Pinpoint the cell where the given text exists, returning its [X, Y] midpoint coordinate. 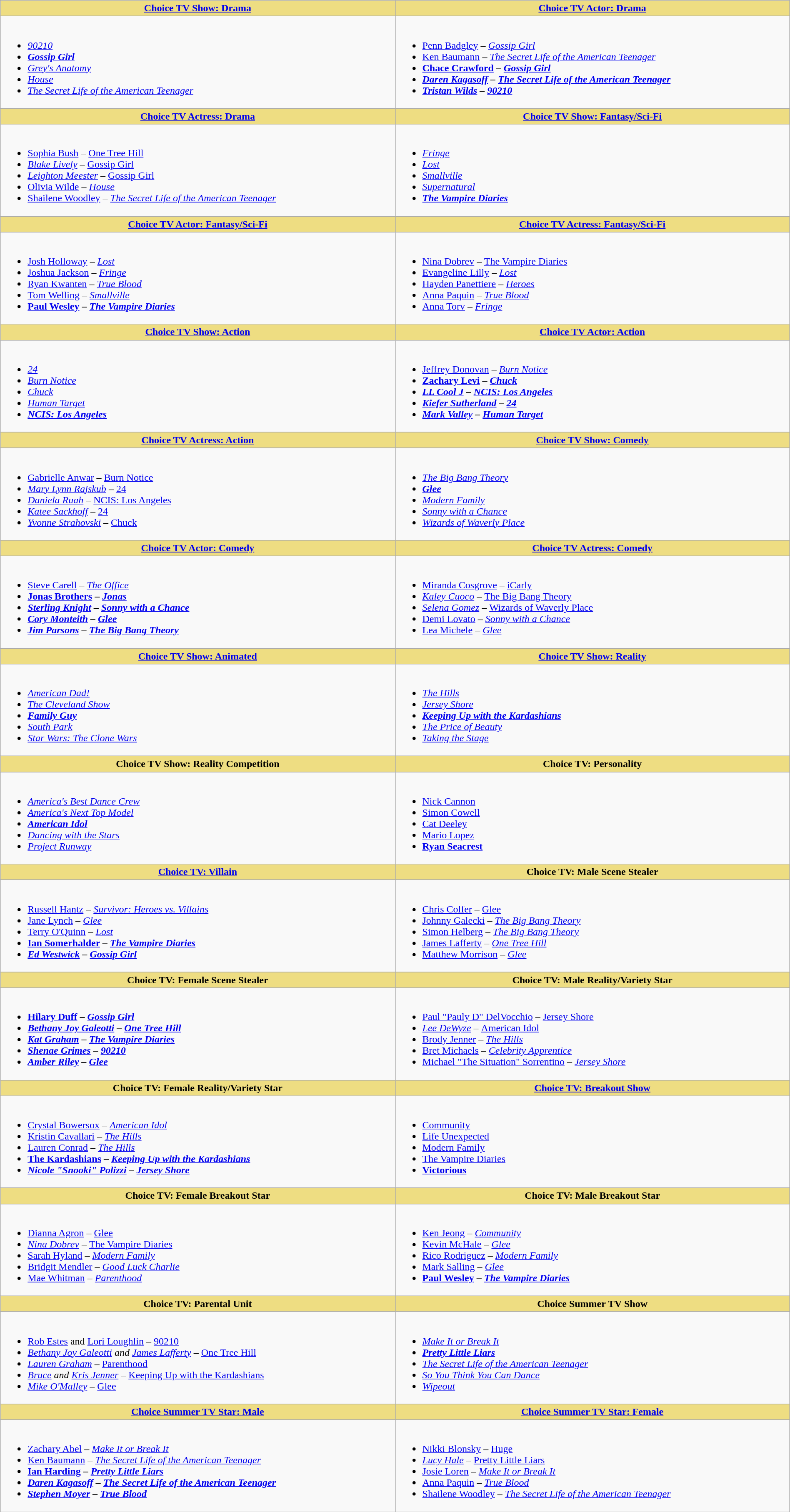
Steve Carell – The OfficeJonas Brothers – JonasSterling Knight – Sonny with a ChanceCory Monteith – GleeJim Parsons – The Big Bang Theory [197, 602]
Nina Dobrev – The Vampire DiariesEvangeline Lilly – LostHayden Panettiere – HeroesAnna Paquin – True BloodAnna Torv – Fringe [592, 278]
Choice TV Show: Action [197, 332]
Choice TV Show: Comedy [592, 440]
Choice TV: Breakout Show [592, 1088]
Choice TV: Male Scene Stealer [592, 872]
Jeffrey Donovan – Burn NoticeZachary Levi – ChuckLL Cool J – NCIS: Los AngelesKiefer Sutherland – 24Mark Valley – Human Target [592, 386]
Choice TV Actor: Fantasy/Sci-Fi [197, 224]
Make It or Break ItPretty Little LiarsThe Secret Life of the American TeenagerSo You Think You Can DanceWipeout [592, 1357]
The HillsJersey ShoreKeeping Up with the KardashiansThe Price of BeautyTaking the Stage [592, 710]
America's Best Dance CrewAmerica's Next Top ModelAmerican IdolDancing with the StarsProject Runway [197, 818]
Choice TV Show: Drama [197, 8]
Choice TV Show: Reality Competition [197, 764]
Choice TV Actress: Action [197, 440]
Choice TV Show: Fantasy/Sci-Fi [592, 116]
Choice TV: Parental Unit [197, 1304]
Choice Summer TV Star: Male [197, 1412]
FringeLostSmallvilleSupernaturalThe Vampire Diaries [592, 170]
Dianna Agron – GleeNina Dobrev – The Vampire DiariesSarah Hyland – Modern FamilyBridgit Mendler – Good Luck CharlieMae Whitman – Parenthood [197, 1250]
Choice TV Actress: Fantasy/Sci-Fi [592, 224]
Choice TV Show: Animated [197, 656]
Choice TV: Personality [592, 764]
Choice Summer TV Show [592, 1304]
Ken Jeong – CommunityKevin McHale – GleeRico Rodriguez – Modern FamilyMark Salling – GleePaul Wesley – The Vampire Diaries [592, 1250]
Choice TV: Villain [197, 872]
Choice TV Actor: Comedy [197, 548]
Hilary Duff – Gossip GirlBethany Joy Galeotti – One Tree HillKat Graham – The Vampire DiariesShenae Grimes – 90210Amber Riley – Glee [197, 1034]
Choice TV: Female Reality/Variety Star [197, 1088]
The Big Bang TheoryGleeModern FamilySonny with a ChanceWizards of Waverly Place [592, 494]
CommunityLife UnexpectedModern FamilyThe Vampire DiariesVictorious [592, 1142]
Choice TV Show: Reality [592, 656]
Choice TV Actor: Action [592, 332]
Choice TV: Female Scene Stealer [197, 980]
Choice TV: Female Breakout Star [197, 1196]
Miranda Cosgrove – iCarlyKaley Cuoco – The Big Bang TheorySelena Gomez – Wizards of Waverly PlaceDemi Lovato – Sonny with a ChanceLea Michele – Glee [592, 602]
American Dad!The Cleveland ShowFamily GuySouth ParkStar Wars: The Clone Wars [197, 710]
Choice TV Actress: Drama [197, 116]
Choice TV Actress: Comedy [592, 548]
Nick CannonSimon CowellCat DeeleyMario LopezRyan Seacrest [592, 818]
Russell Hantz – Survivor: Heroes vs. VillainsJane Lynch – GleeTerry O'Quinn – LostIan Somerhalder – The Vampire DiariesEd Westwick – Gossip Girl [197, 926]
Josh Holloway – LostJoshua Jackson – FringeRyan Kwanten – True BloodTom Welling – SmallvillePaul Wesley – The Vampire Diaries [197, 278]
Chris Colfer – GleeJohnny Galecki – The Big Bang TheorySimon Helberg – The Big Bang TheoryJames Lafferty – One Tree HillMatthew Morrison – Glee [592, 926]
Choice TV: Male Breakout Star [592, 1196]
24Burn NoticeChuckHuman TargetNCIS: Los Angeles [197, 386]
90210Gossip GirlGrey's AnatomyHouseThe Secret Life of the American Teenager [197, 62]
Choice TV: Male Reality/Variety Star [592, 980]
Gabrielle Anwar – Burn NoticeMary Lynn Rajskub – 24Daniela Ruah – NCIS: Los AngelesKatee Sackhoff – 24Yvonne Strahovski – Chuck [197, 494]
Choice Summer TV Star: Female [592, 1412]
Choice TV Actor: Drama [592, 8]
